Extract the [x, y] coordinate from the center of the cell holding the provided text.  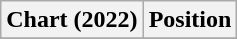
Chart (2022) [72, 20]
Position [190, 20]
